Identify which cell holds the provided text, then report its [x, y] central coordinate. 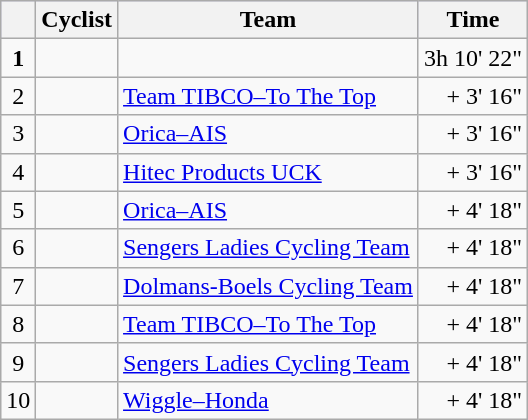
3h 10' 22" [472, 58]
4 [18, 172]
Wiggle–Honda [268, 400]
Cyclist [77, 20]
Hitec Products UCK [268, 172]
Team [268, 20]
1 [18, 58]
2 [18, 96]
9 [18, 362]
Dolmans-Boels Cycling Team [268, 286]
7 [18, 286]
10 [18, 400]
8 [18, 324]
3 [18, 134]
6 [18, 248]
Time [472, 20]
5 [18, 210]
